Scan for the cell matching the given text and deliver its [x, y] coordinate at center. 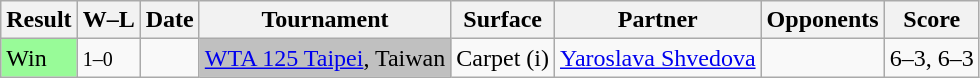
Result [39, 20]
Opponents [822, 20]
Partner [658, 20]
WTA 125 Taipei, Taiwan [325, 58]
Carpet (i) [503, 58]
Date [170, 20]
1–0 [108, 58]
Win [39, 58]
Yaroslava Shvedova [658, 58]
Surface [503, 20]
W–L [108, 20]
Score [932, 20]
Tournament [325, 20]
6–3, 6–3 [932, 58]
